Extract the (x, y) coordinate from the center of the cell holding the provided text.  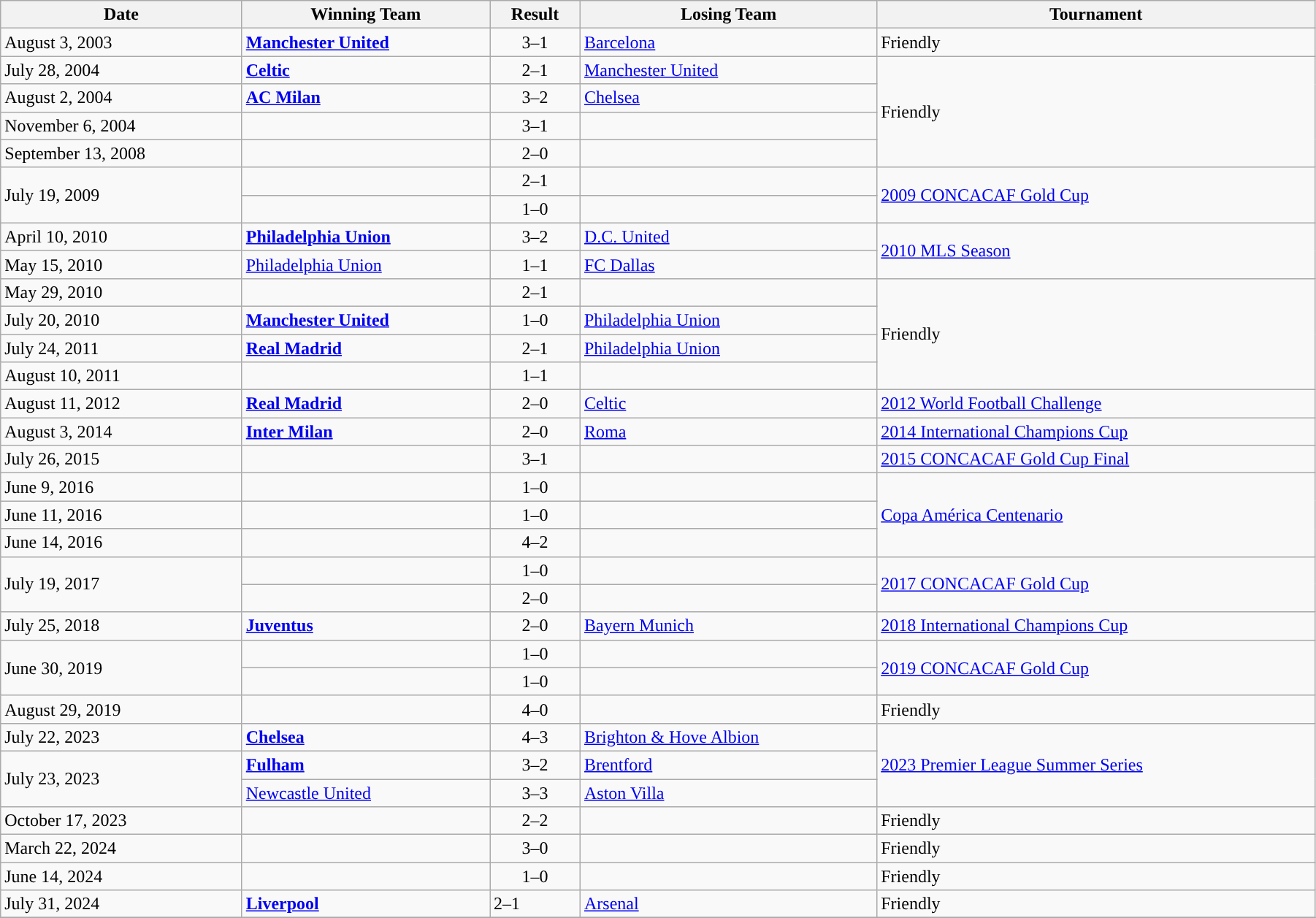
October 17, 2023 (121, 821)
April 10, 2010 (121, 237)
2009 CONCACAF Gold Cup (1096, 195)
Copa América Centenario (1096, 515)
August 3, 2003 (121, 42)
August 10, 2011 (121, 376)
Roma (728, 432)
2015 CONCACAF Gold Cup Final (1096, 459)
FC Dallas (728, 264)
Newcastle United (365, 792)
May 15, 2010 (121, 264)
August 2, 2004 (121, 98)
3–3 (535, 792)
3–0 (535, 849)
June 14, 2024 (121, 876)
November 6, 2004 (121, 126)
4–2 (535, 543)
2014 International Champions Cup (1096, 432)
March 22, 2024 (121, 849)
D.C. United (728, 237)
Brighton & Hove Albion (728, 737)
2010 MLS Season (1096, 250)
2–2 (535, 821)
September 13, 2008 (121, 153)
June 14, 2016 (121, 543)
July 25, 2018 (121, 626)
June 30, 2019 (121, 668)
June 11, 2016 (121, 515)
Fulham (365, 765)
2012 World Football Challenge (1096, 404)
4–3 (535, 737)
Liverpool (365, 904)
Bayern Munich (728, 626)
July 23, 2023 (121, 779)
Arsenal (728, 904)
July 24, 2011 (121, 348)
August 29, 2019 (121, 709)
Losing Team (728, 15)
Tournament (1096, 15)
July 20, 2010 (121, 320)
Winning Team (365, 15)
August 11, 2012 (121, 404)
July 28, 2004 (121, 70)
4–0 (535, 709)
Barcelona (728, 42)
Brentford (728, 765)
2018 International Champions Cup (1096, 626)
July 31, 2024 (121, 904)
June 9, 2016 (121, 487)
Result (535, 15)
July 22, 2023 (121, 737)
July 19, 2009 (121, 195)
August 3, 2014 (121, 432)
May 29, 2010 (121, 292)
Date (121, 15)
Inter Milan (365, 432)
2017 CONCACAF Gold Cup (1096, 584)
2019 CONCACAF Gold Cup (1096, 668)
July 26, 2015 (121, 459)
Aston Villa (728, 792)
Juventus (365, 626)
AC Milan (365, 98)
July 19, 2017 (121, 584)
2023 Premier League Summer Series (1096, 765)
